Output the (X, Y) coordinate of the center of the cell containing the given text.  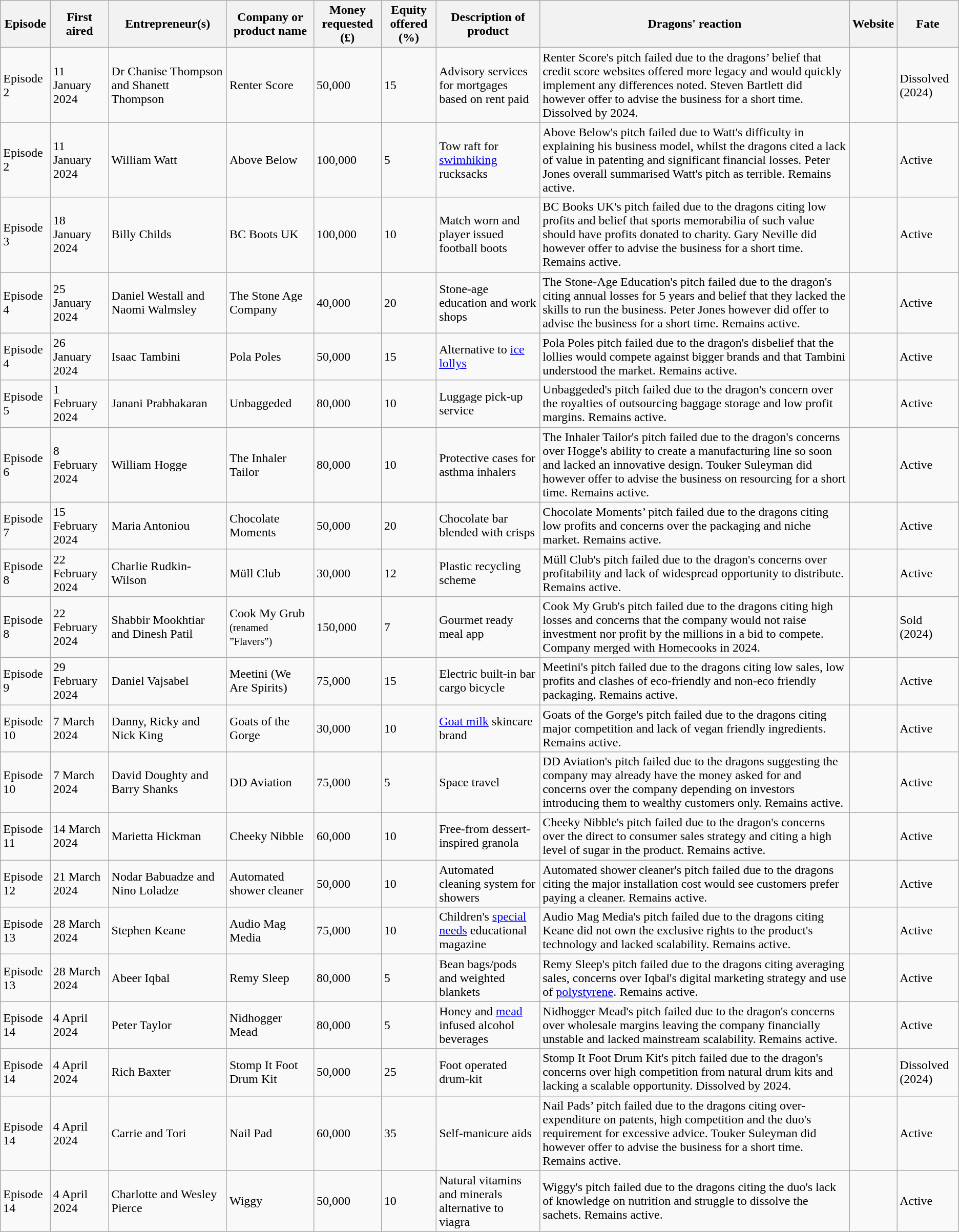
Self-manicure aids (488, 1133)
Match worn and player issued football boots (488, 235)
26 January 2024 (79, 357)
Automated cleaning system for showers (488, 884)
Wiggy's pitch failed due to the dragons citing the duo's lack of knowledge on nutrition and struggle to dissolve the sachets. Remains active. (695, 1201)
Isaac Tambini (168, 357)
Luggage pick-up service (488, 404)
Marietta Hickman (168, 837)
DD Aviation (270, 783)
BC Boots UK (270, 235)
Carrie and Tori (168, 1133)
Shabbir Mookhtiar and Dinesh Patil (168, 627)
Episode (26, 24)
Meetini (We Are Spirits) (270, 681)
Daniel Westall and Naomi Walmsley (168, 302)
Dr Chanise Thompson and Shanett Thompson (168, 85)
Episode 12 (26, 884)
Sold (2024) (928, 627)
1 February 2024 (79, 404)
Unbaggeded (270, 404)
Pola Poles (270, 357)
Episode 3 (26, 235)
Janani Prabhakaran (168, 404)
Nail Pad (270, 1133)
Rich Baxter (168, 1072)
Abeer Iqbal (168, 978)
Unbaggeded's pitch failed due to the dragon's concern over the royalties of outsourcing baggage storage and low profit margins. Remains active. (695, 404)
Daniel Vajsabel (168, 681)
William Hogge (168, 465)
Goat milk skincare brand (488, 728)
Advisory services for mortgages based on rent paid (488, 85)
Alternative to ice lollys (488, 357)
Episode 6 (26, 465)
First aired (79, 24)
Honey and mead infused alcohol beverages (488, 1025)
25 (409, 1072)
8 February 2024 (79, 465)
Automated shower cleaner (270, 884)
18 January 2024 (79, 235)
Space travel (488, 783)
Above Below (270, 160)
Episode 11 (26, 837)
Audio Mag Media (270, 931)
David Doughty and Barry Shanks (168, 783)
21 March 2024 (79, 884)
Cook My Grub (renamed ”Flavers”) (270, 627)
Goats of the Gorge's pitch failed due to the dragons citing major competition and lack of vegan friendly ingredients. Remains active. (695, 728)
Electric built-in bar cargo bicycle (488, 681)
Dragons' reaction (695, 24)
Stephen Keane (168, 931)
40,000 (347, 302)
Goats of the Gorge (270, 728)
25 January 2024 (79, 302)
Company or product name (270, 24)
Episode 9 (26, 681)
Episode 7 (26, 526)
Bean bags/pods and weighted blankets (488, 978)
150,000 (347, 627)
Foot operated drum-kit (488, 1072)
Billy Childs (168, 235)
The Stone Age Company (270, 302)
Wiggy (270, 1201)
Maria Antoniou (168, 526)
Charlotte and Wesley Pierce (168, 1201)
Episode 5 (26, 404)
William Watt (168, 160)
Müll Club's pitch failed due to the dragon's concerns over profitability and lack of widespread opportunity to distribute. Remains active. (695, 573)
Description of product (488, 24)
12 (409, 573)
Equity offered (%) (409, 24)
Renter Score (270, 85)
Nidhogger Mead (270, 1025)
Müll Club (270, 573)
Charlie Rudkin-Wilson (168, 573)
Remy Sleep (270, 978)
Danny, Ricky and Nick King (168, 728)
Chocolate Moments’ pitch failed due to the dragons citing low profits and concerns over the packaging and niche market. Remains active. (695, 526)
Tow raft for swimhiking rucksacks (488, 160)
Chocolate bar blended with crisps (488, 526)
Nodar Babuadze and Nino Loladze (168, 884)
Entrepreneur(s) (168, 24)
Cheeky Nibble (270, 837)
Money requested (£) (347, 24)
Protective cases for asthma inhalers (488, 465)
Free-from dessert-inspired granola (488, 837)
29 February 2024 (79, 681)
Chocolate Moments (270, 526)
Website (873, 24)
Gourmet ready meal app (488, 627)
35 (409, 1133)
Fate (928, 24)
Meetini's pitch failed due to the dragons citing low sales, low profits and clashes of eco-friendly and non-eco friendly packaging. Remains active. (695, 681)
Peter Taylor (168, 1025)
15 February 2024 (79, 526)
Stone-age education and work shops (488, 302)
Natural vitamins and minerals alternative to viagra (488, 1201)
Plastic recycling scheme (488, 573)
The Inhaler Tailor (270, 465)
14 March 2024 (79, 837)
Stomp It Foot Drum Kit (270, 1072)
7 (409, 627)
Children's special needs educational magazine (488, 931)
